Find where the given text appears and provide that cell's center as [X, Y] coordinate. 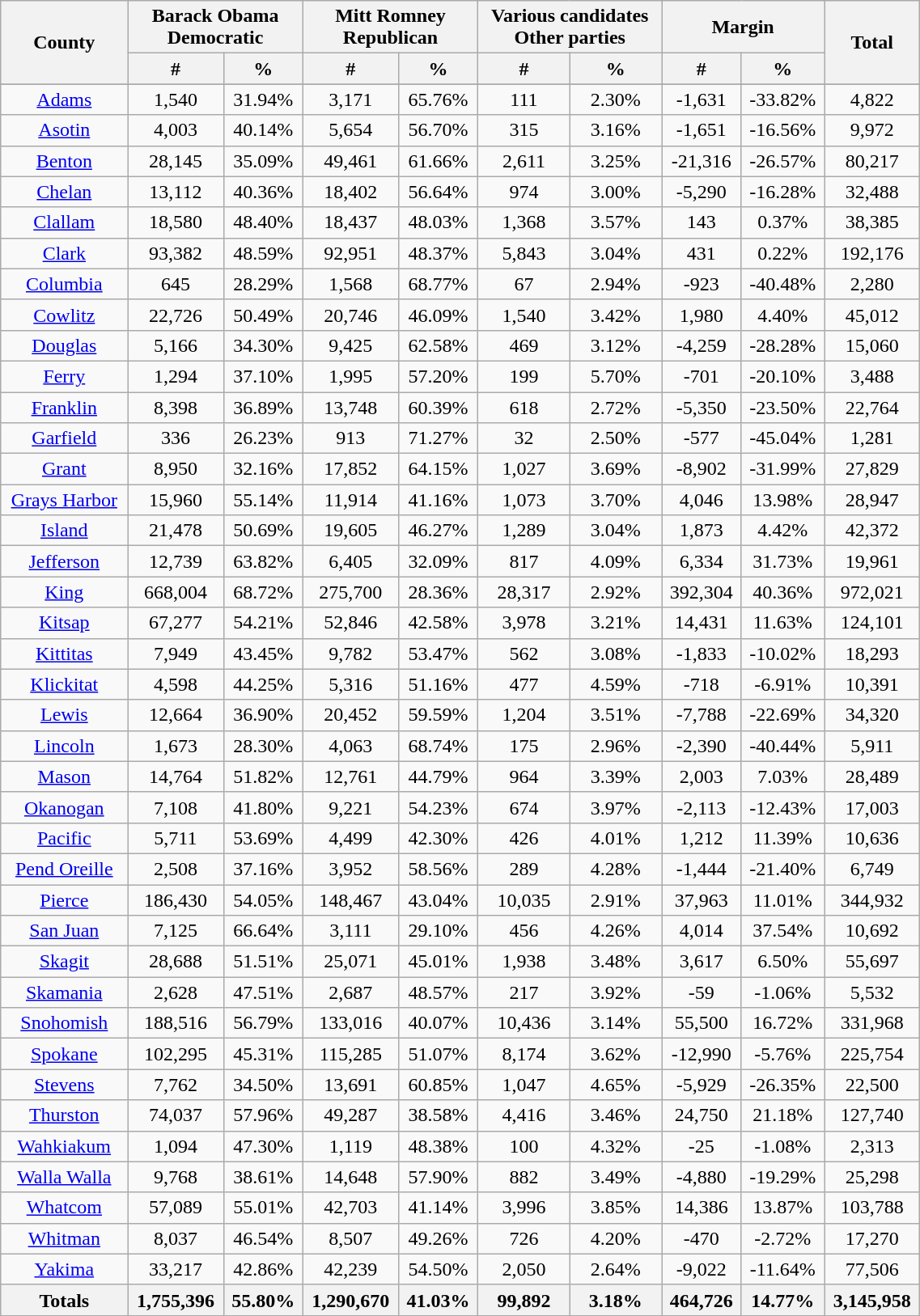
-31.99% [783, 469]
4.32% [615, 1146]
-7,788 [702, 715]
26.23% [263, 438]
5,654 [350, 130]
15,960 [176, 500]
-1,631 [702, 99]
13.87% [783, 1208]
55.14% [263, 500]
225,754 [872, 1054]
336 [176, 438]
74,037 [176, 1115]
44.79% [438, 776]
115,285 [350, 1054]
668,004 [176, 592]
3.92% [615, 992]
Columbia [65, 284]
Kitsap [65, 623]
5,911 [872, 746]
4,499 [350, 838]
58.56% [438, 869]
-4,880 [702, 1177]
37.10% [263, 376]
66.64% [263, 931]
29.10% [438, 931]
20,452 [350, 715]
San Juan [65, 931]
-23.50% [783, 407]
4.01% [615, 838]
41.14% [438, 1208]
21.18% [783, 1115]
4.42% [783, 531]
10,436 [524, 1023]
344,932 [872, 900]
127,740 [872, 1115]
148,467 [350, 900]
3.62% [615, 1054]
4.09% [615, 561]
3.97% [615, 807]
19,605 [350, 531]
55,500 [702, 1023]
-16.56% [783, 130]
-718 [702, 684]
-2,390 [702, 746]
1,119 [350, 1146]
59.59% [438, 715]
12,761 [350, 776]
964 [524, 776]
46.54% [263, 1238]
3.51% [615, 715]
-21,316 [702, 161]
1,212 [702, 838]
25,298 [872, 1177]
-6.91% [783, 684]
42.30% [438, 838]
22,500 [872, 1085]
13,748 [350, 407]
-11.64% [783, 1269]
-9,022 [702, 1269]
51.51% [263, 962]
22,726 [176, 315]
-16.28% [783, 192]
99,892 [524, 1300]
57.96% [263, 1115]
Skamania [65, 992]
Thurston [65, 1115]
45,012 [872, 315]
133,016 [350, 1023]
7,949 [176, 654]
3.69% [615, 469]
817 [524, 561]
67,277 [176, 623]
2,628 [176, 992]
-923 [702, 284]
55,697 [872, 962]
15,060 [872, 345]
65.76% [438, 99]
8,950 [176, 469]
Walla Walla [65, 1177]
469 [524, 345]
Totals [65, 1300]
4.59% [615, 684]
11.39% [783, 838]
-5,290 [702, 192]
55.80% [263, 1300]
-577 [702, 438]
2,050 [524, 1269]
456 [524, 931]
100 [524, 1146]
28,145 [176, 161]
28,688 [176, 962]
Chelan [65, 192]
41.03% [438, 1300]
3.46% [615, 1115]
38.58% [438, 1115]
28.36% [438, 592]
2.72% [615, 407]
4.26% [615, 931]
Lewis [65, 715]
1,980 [702, 315]
-25 [702, 1146]
186,430 [176, 900]
52,846 [350, 623]
3,617 [702, 962]
2,313 [872, 1146]
10,636 [872, 838]
-40.44% [783, 746]
68.72% [263, 592]
331,968 [872, 1023]
Wahkiakum [65, 1146]
913 [350, 438]
King [65, 592]
6,334 [702, 561]
103,788 [872, 1208]
10,391 [872, 684]
Douglas [65, 345]
14,386 [702, 1208]
2.30% [615, 99]
37.54% [783, 931]
4,822 [872, 99]
2.92% [615, 592]
4,063 [350, 746]
-5.76% [783, 1054]
8,398 [176, 407]
477 [524, 684]
17,003 [872, 807]
40.14% [263, 130]
36.90% [263, 715]
11.63% [783, 623]
13,691 [350, 1085]
188,516 [176, 1023]
9,972 [872, 130]
-470 [702, 1238]
33,217 [176, 1269]
25,071 [350, 962]
7.03% [783, 776]
-20.10% [783, 376]
60.39% [438, 407]
38.61% [263, 1177]
-1,651 [702, 130]
48.37% [438, 253]
4.28% [615, 869]
53.47% [438, 654]
1,995 [350, 376]
Pierce [65, 900]
55.01% [263, 1208]
Lincoln [65, 746]
1,289 [524, 531]
8,507 [350, 1238]
-26.57% [783, 161]
12,664 [176, 715]
4,003 [176, 130]
45.01% [438, 962]
3.25% [615, 161]
2.94% [615, 284]
14,431 [702, 623]
Ferry [65, 376]
77,506 [872, 1269]
124,101 [872, 623]
34,320 [872, 715]
51.16% [438, 684]
-45.04% [783, 438]
37.16% [263, 869]
-21.40% [783, 869]
34.30% [263, 345]
71.27% [438, 438]
Spokane [65, 1054]
46.09% [438, 315]
726 [524, 1238]
2,611 [524, 161]
3,978 [524, 623]
42,239 [350, 1269]
5,316 [350, 684]
-8,902 [702, 469]
-33.82% [783, 99]
3.14% [615, 1023]
-10.02% [783, 654]
68.74% [438, 746]
1,568 [350, 284]
50.49% [263, 315]
Grays Harbor [65, 500]
18,437 [350, 222]
Yakima [65, 1269]
3.08% [615, 654]
47.51% [263, 992]
7,125 [176, 931]
3.49% [615, 1177]
34.50% [263, 1085]
61.66% [438, 161]
Snohomish [65, 1023]
3.12% [615, 345]
2,003 [702, 776]
5,843 [524, 253]
-12,990 [702, 1054]
Adams [65, 99]
54.21% [263, 623]
2.50% [615, 438]
48.38% [438, 1146]
1,027 [524, 469]
6.50% [783, 962]
56.70% [438, 130]
Grant [65, 469]
Mason [65, 776]
Franklin [65, 407]
32 [524, 438]
28,317 [524, 592]
Skagit [65, 962]
464,726 [702, 1300]
4,598 [176, 684]
8,174 [524, 1054]
54.05% [263, 900]
143 [702, 222]
42,372 [872, 531]
Whitman [65, 1238]
49,461 [350, 161]
9,768 [176, 1177]
1,047 [524, 1085]
9,782 [350, 654]
35.09% [263, 161]
217 [524, 992]
7,762 [176, 1085]
10,692 [872, 931]
3.39% [615, 776]
6,405 [350, 561]
3.18% [615, 1300]
-5,350 [702, 407]
44.25% [263, 684]
-19.29% [783, 1177]
674 [524, 807]
41.80% [263, 807]
13,112 [176, 192]
12,739 [176, 561]
48.03% [438, 222]
56.64% [438, 192]
11,914 [350, 500]
32,488 [872, 192]
Cowlitz [65, 315]
2,508 [176, 869]
562 [524, 654]
2,687 [350, 992]
Pacific [65, 838]
93,382 [176, 253]
18,293 [872, 654]
Kittitas [65, 654]
54.23% [438, 807]
80,217 [872, 161]
-22.69% [783, 715]
102,295 [176, 1054]
645 [176, 284]
45.31% [263, 1054]
Various candidatesOther parties [570, 28]
9,425 [350, 345]
0.22% [783, 253]
974 [524, 192]
42,703 [350, 1208]
3.57% [615, 222]
-5,929 [702, 1085]
14,764 [176, 776]
3.21% [615, 623]
18,402 [350, 192]
-1.06% [783, 992]
County [65, 42]
68.77% [438, 284]
3.85% [615, 1208]
63.82% [263, 561]
49.26% [438, 1238]
972,021 [872, 592]
4.40% [783, 315]
43.04% [438, 900]
56.79% [263, 1023]
3,952 [350, 869]
Barack ObamaDemocratic [215, 28]
Stevens [65, 1085]
4,046 [702, 500]
57,089 [176, 1208]
4.65% [615, 1085]
3.48% [615, 962]
3,145,958 [872, 1300]
Margin [743, 28]
21,478 [176, 531]
-4,259 [702, 345]
1,281 [872, 438]
-1,444 [702, 869]
5.70% [615, 376]
10,035 [524, 900]
Total [872, 42]
-701 [702, 376]
20,746 [350, 315]
-40.48% [783, 284]
618 [524, 407]
Okanogan [65, 807]
5,532 [872, 992]
42.58% [438, 623]
48.40% [263, 222]
38,385 [872, 222]
57.90% [438, 1177]
31.94% [263, 99]
3,111 [350, 931]
-1.08% [783, 1146]
-2,113 [702, 807]
-1,833 [702, 654]
4,014 [702, 931]
-26.35% [783, 1085]
Mitt RomneyRepublican [390, 28]
-2.72% [783, 1238]
0.37% [783, 222]
32.16% [263, 469]
57.20% [438, 376]
42.86% [263, 1269]
47.30% [263, 1146]
426 [524, 838]
3.70% [615, 500]
13.98% [783, 500]
67 [524, 284]
54.50% [438, 1269]
18,580 [176, 222]
19,961 [872, 561]
40.07% [438, 1023]
50.69% [263, 531]
48.59% [263, 253]
28.30% [263, 746]
275,700 [350, 592]
Clark [65, 253]
1,094 [176, 1146]
22,764 [872, 407]
51.82% [263, 776]
1,073 [524, 500]
41.16% [438, 500]
36.89% [263, 407]
-59 [702, 992]
2,280 [872, 284]
7,108 [176, 807]
-28.28% [783, 345]
53.69% [263, 838]
392,304 [702, 592]
14,648 [350, 1177]
62.58% [438, 345]
48.57% [438, 992]
5,711 [176, 838]
17,852 [350, 469]
2.64% [615, 1269]
1,294 [176, 376]
28,947 [872, 500]
46.27% [438, 531]
-12.43% [783, 807]
1,873 [702, 531]
3,171 [350, 99]
60.85% [438, 1085]
8,037 [176, 1238]
24,750 [702, 1115]
92,951 [350, 253]
1,368 [524, 222]
3,488 [872, 376]
11.01% [783, 900]
315 [524, 130]
1,204 [524, 715]
Asotin [65, 130]
4.20% [615, 1238]
27,829 [872, 469]
Garfield [65, 438]
2.96% [615, 746]
1,755,396 [176, 1300]
2.91% [615, 900]
175 [524, 746]
9,221 [350, 807]
64.15% [438, 469]
16.72% [783, 1023]
882 [524, 1177]
28,489 [872, 776]
32.09% [438, 561]
199 [524, 376]
31.73% [783, 561]
6,749 [872, 869]
37,963 [702, 900]
Pend Oreille [65, 869]
51.07% [438, 1054]
28.29% [263, 284]
4,416 [524, 1115]
192,176 [872, 253]
1,290,670 [350, 1300]
Jefferson [65, 561]
3.16% [615, 130]
3.00% [615, 192]
Clallam [65, 222]
43.45% [263, 654]
Klickitat [65, 684]
3,996 [524, 1208]
3.42% [615, 315]
Whatcom [65, 1208]
5,166 [176, 345]
14.77% [783, 1300]
289 [524, 869]
49,287 [350, 1115]
111 [524, 99]
1,673 [176, 746]
1,938 [524, 962]
17,270 [872, 1238]
Island [65, 531]
Benton [65, 161]
431 [702, 253]
